Output the (x, y) coordinate of the center of the cell containing the given text.  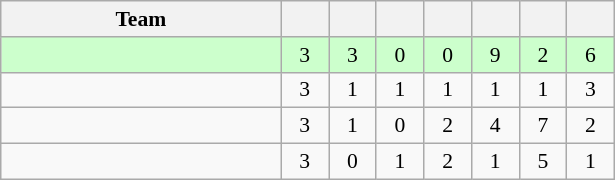
7 (543, 126)
6 (591, 55)
Team (141, 19)
5 (543, 162)
4 (495, 126)
9 (495, 55)
